Identify which cell holds the provided text, then report its [X, Y] central coordinate. 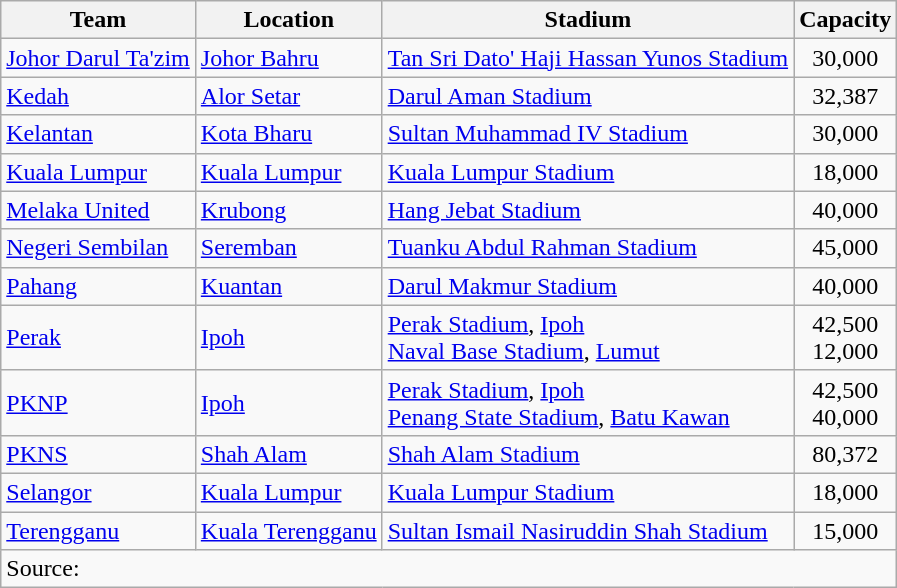
Johor Darul Ta'zim [98, 58]
PKNP [98, 402]
Perak Stadium, IpohNaval Base Stadium, Lumut [588, 338]
Krubong [288, 210]
Terengganu [98, 531]
80,372 [846, 454]
Kuala Terengganu [288, 531]
Johor Bahru [288, 58]
Pahang [98, 286]
Shah Alam [288, 454]
Melaka United [98, 210]
Darul Aman Stadium [588, 96]
Tan Sri Dato' Haji Hassan Yunos Stadium [588, 58]
Kuantan [288, 286]
Kedah [98, 96]
Source: [449, 569]
Perak Stadium, IpohPenang State Stadium, Batu Kawan [588, 402]
Capacity [846, 20]
42,50012,000 [846, 338]
32,387 [846, 96]
Perak [98, 338]
Negeri Sembilan [98, 248]
Alor Setar [288, 96]
15,000 [846, 531]
45,000 [846, 248]
Sultan Muhammad IV Stadium [588, 134]
Darul Makmur Stadium [588, 286]
Team [98, 20]
Stadium [588, 20]
Tuanku Abdul Rahman Stadium [588, 248]
Selangor [98, 492]
Shah Alam Stadium [588, 454]
Seremban [288, 248]
Kota Bharu [288, 134]
Hang Jebat Stadium [588, 210]
Sultan Ismail Nasiruddin Shah Stadium [588, 531]
Kelantan [98, 134]
42,50040,000 [846, 402]
Location [288, 20]
PKNS [98, 454]
